Locate the cell with the specified text and output its [X, Y] center coordinate. 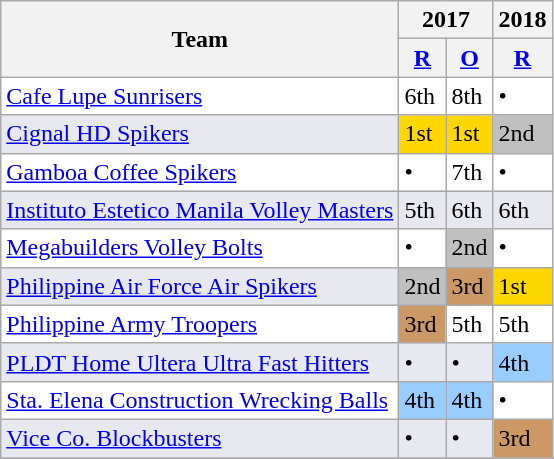
Gamboa Coffee Spikers [200, 172]
Philippine Army Troopers [200, 324]
2018 [522, 20]
Team [200, 39]
PLDT Home Ultera Ultra Fast Hitters [200, 362]
Megabuilders Volley Bolts [200, 248]
7th [470, 172]
8th [470, 96]
Vice Co. Blockbusters [200, 438]
Cafe Lupe Sunrisers [200, 96]
Sta. Elena Construction Wrecking Balls [200, 400]
Philippine Air Force Air Spikers [200, 286]
2017 [446, 20]
Cignal HD Spikers [200, 134]
O [470, 58]
Instituto Estetico Manila Volley Masters [200, 210]
